For the text-containing cell, return its midpoint in (x, y) coordinate format. 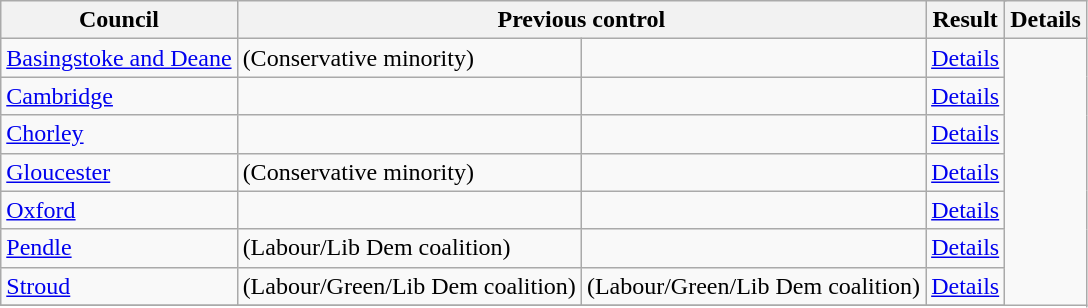
Oxford (119, 210)
Gloucester (119, 172)
Basingstoke and Deane (119, 58)
Result (966, 20)
Cambridge (119, 96)
Chorley (119, 134)
Pendle (119, 248)
(Labour/Lib Dem coalition) (409, 248)
Stroud (119, 286)
Council (119, 20)
Previous control (582, 20)
